Search for the cell housing the specified text and yield its [x, y] center coordinate. 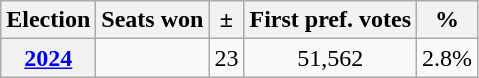
2024 [48, 58]
First pref. votes [330, 20]
23 [226, 58]
51,562 [330, 58]
% [448, 20]
Election [48, 20]
Seats won [152, 20]
2.8% [448, 58]
± [226, 20]
